Detect which cell encompasses the target text, then output its (x, y) center coordinate. 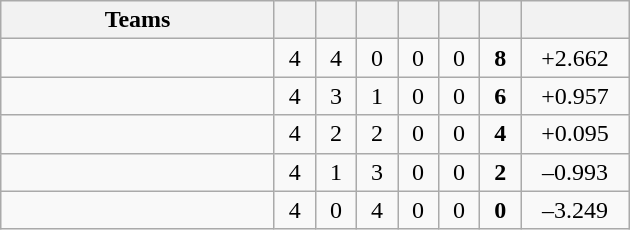
–3.249 (576, 210)
–0.993 (576, 172)
+0.095 (576, 134)
8 (500, 58)
6 (500, 96)
+0.957 (576, 96)
Teams (138, 20)
+2.662 (576, 58)
